Return the [x, y] coordinate for the center point of the cell that contains the specified text.  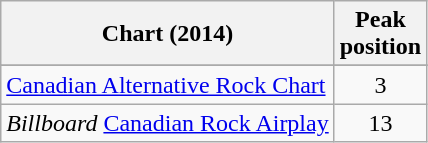
3 [380, 85]
13 [380, 123]
Peakposition [380, 34]
Billboard Canadian Rock Airplay [168, 123]
Chart (2014) [168, 34]
Canadian Alternative Rock Chart [168, 85]
